Detect which cell encompasses the target text, then output its (X, Y) center coordinate. 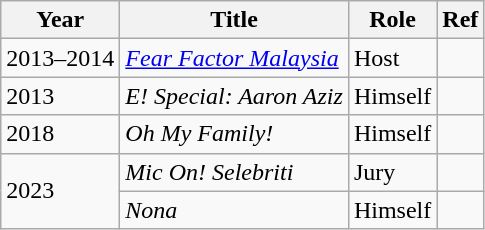
2023 (60, 191)
Ref (460, 20)
Role (392, 20)
Year (60, 20)
E! Special: Aaron Aziz (234, 96)
Title (234, 20)
2013–2014 (60, 58)
Jury (392, 172)
2018 (60, 134)
Nona (234, 210)
Mic On! Selebriti (234, 172)
Host (392, 58)
Fear Factor Malaysia (234, 58)
2013 (60, 96)
Oh My Family! (234, 134)
